Capture the cell that displays the provided text and extract its (x, y) central coordinate. 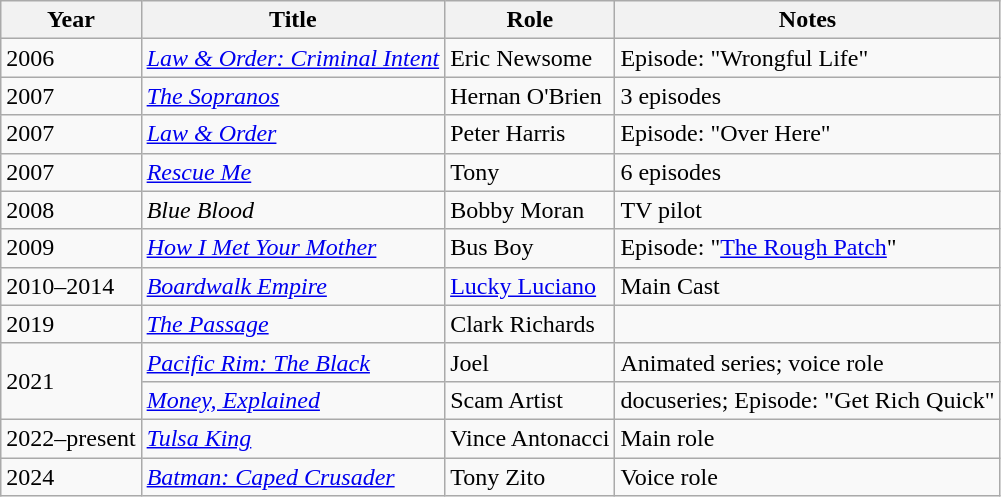
Tulsa King (293, 438)
Law & Order: Criminal Intent (293, 58)
Eric Newsome (530, 58)
Scam Artist (530, 400)
2008 (71, 210)
Joel (530, 362)
2024 (71, 477)
Law & Order (293, 134)
Blue Blood (293, 210)
docuseries; Episode: "Get Rich Quick" (808, 400)
6 episodes (808, 172)
How I Met Your Mother (293, 248)
Pacific Rim: The Black (293, 362)
2010–2014 (71, 286)
2009 (71, 248)
Clark Richards (530, 324)
Rescue Me (293, 172)
The Sopranos (293, 96)
2019 (71, 324)
Boardwalk Empire (293, 286)
Lucky Luciano (530, 286)
Bus Boy (530, 248)
Peter Harris (530, 134)
3 episodes (808, 96)
Title (293, 20)
Episode: "The Rough Patch" (808, 248)
2006 (71, 58)
Voice role (808, 477)
2021 (71, 381)
Notes (808, 20)
2022–present (71, 438)
Year (71, 20)
Hernan O'Brien (530, 96)
Tony (530, 172)
Tony Zito (530, 477)
Main Cast (808, 286)
TV pilot (808, 210)
Role (530, 20)
Episode: "Over Here" (808, 134)
Main role (808, 438)
The Passage (293, 324)
Money, Explained (293, 400)
Episode: "Wrongful Life" (808, 58)
Batman: Caped Crusader (293, 477)
Bobby Moran (530, 210)
Vince Antonacci (530, 438)
Animated series; voice role (808, 362)
